Search for the cell housing the specified text and yield its (x, y) center coordinate. 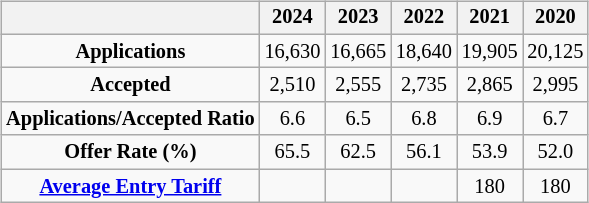
2022 (424, 18)
2020 (556, 18)
16,665 (358, 51)
2,510 (293, 85)
19,905 (490, 51)
Offer Rate (%) (130, 152)
56.1 (424, 152)
20,125 (556, 51)
2,735 (424, 85)
Applications (130, 51)
Applications/Accepted Ratio (130, 119)
6.9 (490, 119)
6.6 (293, 119)
Accepted (130, 85)
2023 (358, 18)
2021 (490, 18)
2024 (293, 18)
6.7 (556, 119)
6.5 (358, 119)
2,865 (490, 85)
2,995 (556, 85)
16,630 (293, 51)
53.9 (490, 152)
Average Entry Tariff (130, 186)
6.8 (424, 119)
2,555 (358, 85)
52.0 (556, 152)
65.5 (293, 152)
62.5 (358, 152)
18,640 (424, 51)
